Pinpoint the cell where the given text exists, returning its [X, Y] midpoint coordinate. 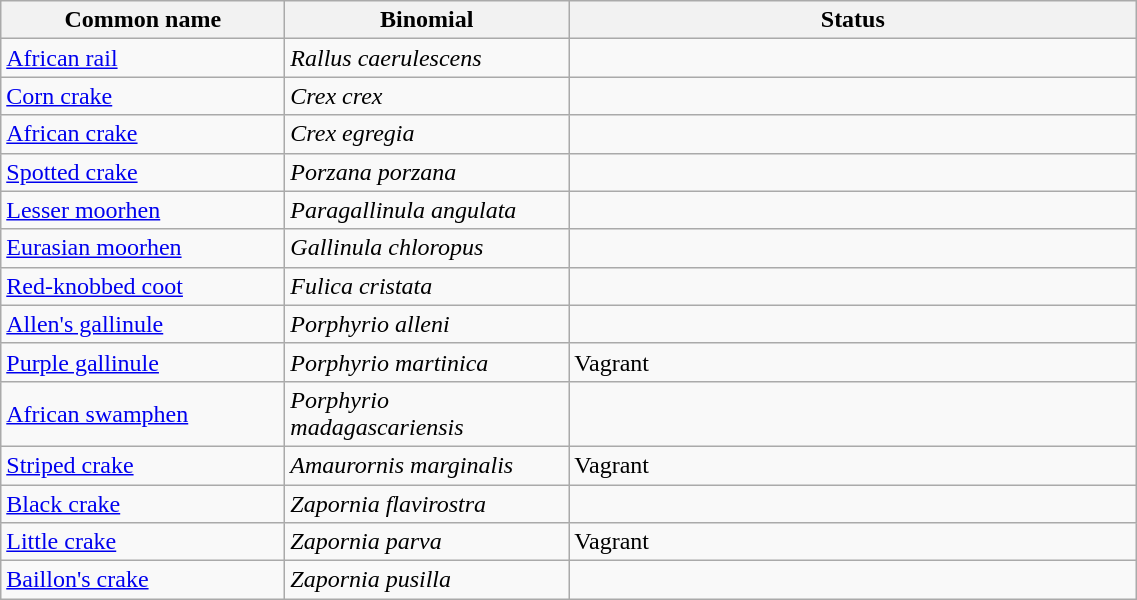
Crex crex [427, 96]
Porphyrio martinica [427, 362]
Black crake [143, 503]
Binomial [427, 20]
Rallus caerulescens [427, 58]
Purple gallinule [143, 362]
Zapornia flavirostra [427, 503]
Spotted crake [143, 172]
Eurasian moorhen [143, 248]
Gallinula chloropus [427, 248]
Crex egregia [427, 134]
Corn crake [143, 96]
Porzana porzana [427, 172]
Lesser moorhen [143, 210]
Baillon's crake [143, 580]
Zapornia parva [427, 542]
African swamphen [143, 414]
Porphyrio madagascariensis [427, 414]
Little crake [143, 542]
Zapornia pusilla [427, 580]
Striped crake [143, 465]
Paragallinula angulata [427, 210]
Red-knobbed coot [143, 286]
Status [853, 20]
African rail [143, 58]
Allen's gallinule [143, 324]
Amaurornis marginalis [427, 465]
Fulica cristata [427, 286]
African crake [143, 134]
Common name [143, 20]
Porphyrio alleni [427, 324]
